Identify which cell holds the provided text, then report its [X, Y] central coordinate. 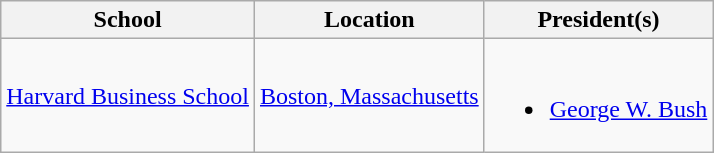
Location [369, 20]
Harvard Business School [128, 96]
School [128, 20]
President(s) [598, 20]
Boston, Massachusetts [369, 96]
George W. Bush [598, 96]
